Return the [x, y] coordinate for the center point of the cell that contains the specified text.  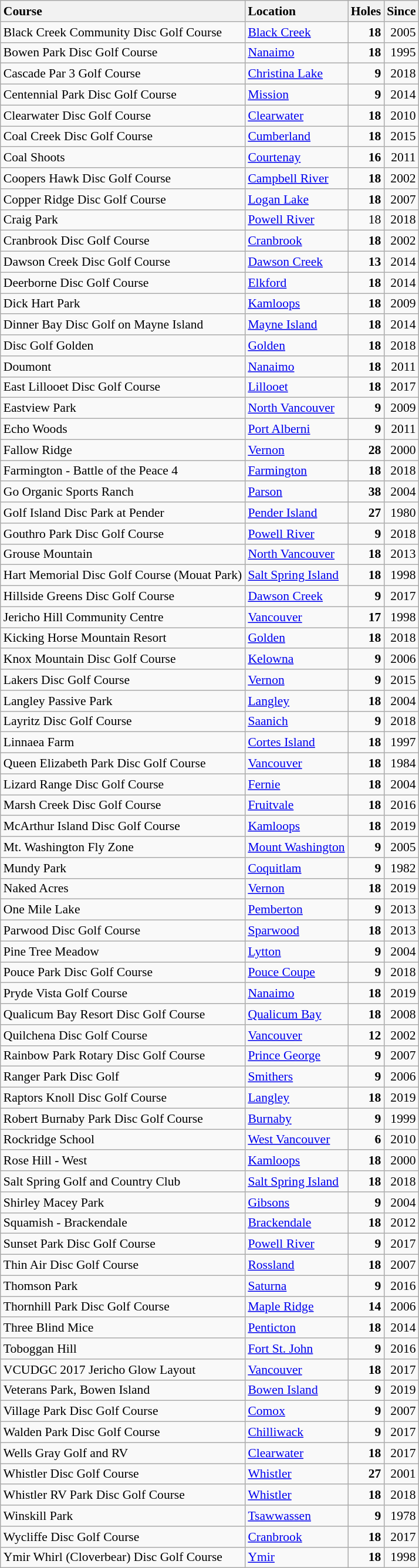
Logan Lake [296, 199]
Hart Memorial Disc Golf Course (Mouat Park) [123, 575]
Lytton [296, 951]
Cortes Island [296, 743]
McArthur Island Disc Golf Course [123, 827]
13 [366, 262]
Tsawwassen [296, 1516]
Dick Hart Park [123, 304]
Rose Hill - West [123, 1161]
Craig Park [123, 220]
Copper Ridge Disc Golf Course [123, 199]
Rainbow Park Rotary Disc Golf Course [123, 1056]
1984 [401, 764]
Rockridge School [123, 1140]
14 [366, 1307]
Fruitvale [296, 805]
Whistler RV Park Disc Golf Course [123, 1495]
Burnaby [296, 1119]
Cascade Par 3 Golf Course [123, 74]
Raptors Knoll Disc Golf Course [123, 1098]
Chilliwack [296, 1432]
1982 [401, 868]
17 [366, 617]
Gouthro Park Disc Golf Course [123, 534]
2012 [401, 1223]
Wells Gray Golf and RV [123, 1453]
12 [366, 1035]
West Vancouver [296, 1140]
Knox Mountain Disc Golf Course [123, 659]
Gibsons [296, 1203]
Dawson Creek Disc Golf Course [123, 262]
Cumberland [296, 137]
Thin Air Disc Golf Course [123, 1265]
Christina Lake [296, 74]
Whistler Disc Golf Course [123, 1474]
Penticton [296, 1328]
Smithers [296, 1077]
1999 [401, 1119]
Golf Island Disc Park at Pender [123, 513]
Veterans Park, Bowen Island [123, 1390]
Black Creek Community Disc Golf Course [123, 32]
Since [401, 11]
Coal Shoots [123, 158]
Campbell River [296, 178]
Go Organic Sports Ranch [123, 492]
Linnaea Farm [123, 743]
Pine Tree Meadow [123, 951]
Prince George [296, 1056]
Toboggan Hill [123, 1349]
Black Creek [296, 32]
Rossland [296, 1265]
Village Park Disc Golf Course [123, 1411]
Mount Washington [296, 847]
Pouce Coupe [296, 973]
Kelowna [296, 659]
Fort St. John [296, 1349]
Shirley Macey Park [123, 1203]
Thomson Park [123, 1286]
38 [366, 492]
28 [366, 450]
Jericho Hill Community Centre [123, 617]
1995 [401, 53]
Grouse Mountain [123, 554]
Bowen Island [296, 1390]
Pryde Vista Golf Course [123, 994]
East Lillooet Disc Golf Course [123, 387]
Naked Acres [123, 889]
2008 [401, 1014]
Elkford [296, 283]
6 [366, 1140]
Ranger Park Disc Golf [123, 1077]
Coopers Hawk Disc Golf Course [123, 178]
Cranbrook Disc Golf Course [123, 241]
Kicking Horse Mountain Resort [123, 638]
Squamish - Brackendale [123, 1223]
Port Alberni [296, 429]
Location [296, 11]
1978 [401, 1516]
Robert Burnaby Park Disc Golf Course [123, 1119]
Pouce Park Disc Golf Course [123, 973]
Walden Park Disc Golf Course [123, 1432]
Centennial Park Disc Golf Course [123, 95]
Parson [296, 492]
Saanich [296, 722]
2001 [401, 1474]
Saturna [296, 1286]
Echo Woods [123, 429]
Pemberton [296, 910]
Ymir Whirl (Cloverbear) Disc Golf Course [123, 1557]
Three Blind Mice [123, 1328]
Coquitlam [296, 868]
Mission [296, 95]
Queen Elizabeth Park Disc Golf Course [123, 764]
Course [123, 11]
Langley Passive Park [123, 701]
Dinner Bay Disc Golf on Mayne Island [123, 325]
Lillooet [296, 387]
Farmington [296, 471]
Lizard Range Disc Golf Course [123, 784]
Fernie [296, 784]
Mt. Washington Fly Zone [123, 847]
Parwood Disc Golf Course [123, 931]
1980 [401, 513]
Pender Island [296, 513]
Comox [296, 1411]
VCUDGC 2017 Jericho Glow Layout [123, 1370]
Mayne Island [296, 325]
Disc Golf Golden [123, 346]
Thornhill Park Disc Golf Course [123, 1307]
Salt Spring Golf and Country Club [123, 1181]
Maple Ridge [296, 1307]
Doumont [123, 367]
16 [366, 158]
Courtenay [296, 158]
Qualicum Bay Resort Disc Golf Course [123, 1014]
One Mile Lake [123, 910]
Lakers Disc Golf Course [123, 680]
Holes [366, 11]
Sparwood [296, 931]
Layritz Disc Golf Course [123, 722]
Brackendale [296, 1223]
Qualicum Bay [296, 1014]
Eastview Park [123, 408]
Marsh Creek Disc Golf Course [123, 805]
Ymir [296, 1557]
Mundy Park [123, 868]
Clearwater Disc Golf Course [123, 116]
Quilchena Disc Golf Course [123, 1035]
Wycliffe Disc Golf Course [123, 1537]
Coal Creek Disc Golf Course [123, 137]
Hillside Greens Disc Golf Course [123, 597]
Bowen Park Disc Golf Course [123, 53]
Sunset Park Disc Golf Course [123, 1244]
Farmington - Battle of the Peace 4 [123, 471]
Winskill Park [123, 1516]
1997 [401, 743]
Deerborne Disc Golf Course [123, 283]
Fallow Ridge [123, 450]
